Detect which cell encompasses the target text, then output its (x, y) center coordinate. 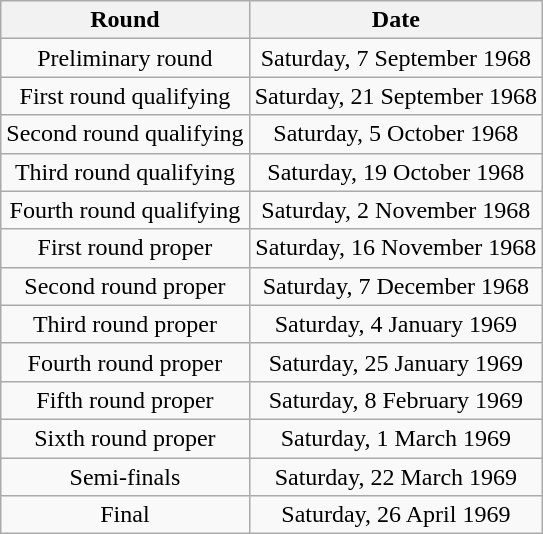
Saturday, 22 March 1969 (396, 477)
Saturday, 7 September 1968 (396, 58)
Saturday, 8 February 1969 (396, 400)
Third round proper (125, 324)
Saturday, 4 January 1969 (396, 324)
Saturday, 21 September 1968 (396, 96)
Preliminary round (125, 58)
Saturday, 25 January 1969 (396, 362)
Saturday, 7 December 1968 (396, 286)
First round proper (125, 248)
Final (125, 515)
Saturday, 1 March 1969 (396, 438)
First round qualifying (125, 96)
Second round qualifying (125, 134)
Round (125, 20)
Saturday, 2 November 1968 (396, 210)
Saturday, 26 April 1969 (396, 515)
Third round qualifying (125, 172)
Fourth round qualifying (125, 210)
Date (396, 20)
Saturday, 19 October 1968 (396, 172)
Sixth round proper (125, 438)
Saturday, 5 October 1968 (396, 134)
Fourth round proper (125, 362)
Semi-finals (125, 477)
Saturday, 16 November 1968 (396, 248)
Second round proper (125, 286)
Fifth round proper (125, 400)
